For the text-containing cell, return its midpoint in [x, y] coordinate format. 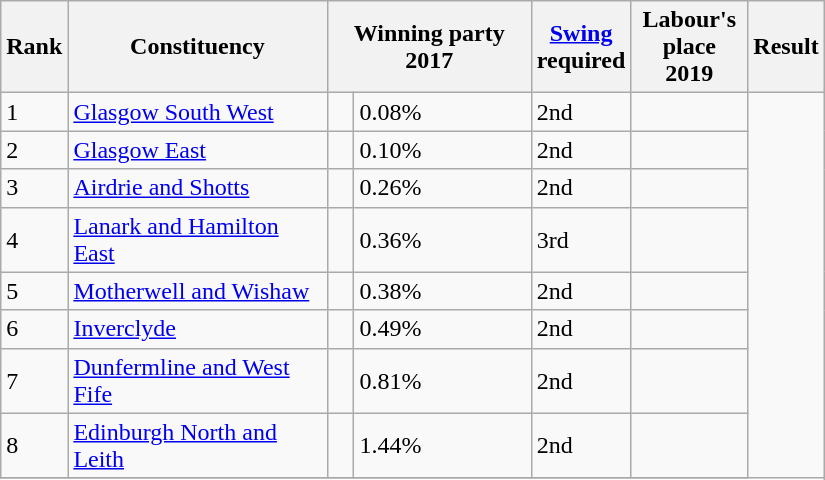
Winning party 2017 [429, 47]
Labour'splace 2019 [690, 47]
0.36% [442, 240]
Dunfermline and West Fife [198, 380]
0.49% [442, 329]
Constituency [198, 47]
6 [34, 329]
Glasgow East [198, 150]
Lanark and Hamilton East [198, 240]
Glasgow South West [198, 112]
Motherwell and Wishaw [198, 291]
3 [34, 188]
Edinburgh North and Leith [198, 446]
0.10% [442, 150]
0.38% [442, 291]
Rank [34, 47]
2 [34, 150]
0.08% [442, 112]
1.44% [442, 446]
1 [34, 112]
3rd [581, 240]
8 [34, 446]
Airdrie and Shotts [198, 188]
Swingrequired [581, 47]
0.81% [442, 380]
4 [34, 240]
0.26% [442, 188]
Result [786, 47]
7 [34, 380]
Inverclyde [198, 329]
5 [34, 291]
